Capture the cell that displays the provided text and extract its (X, Y) central coordinate. 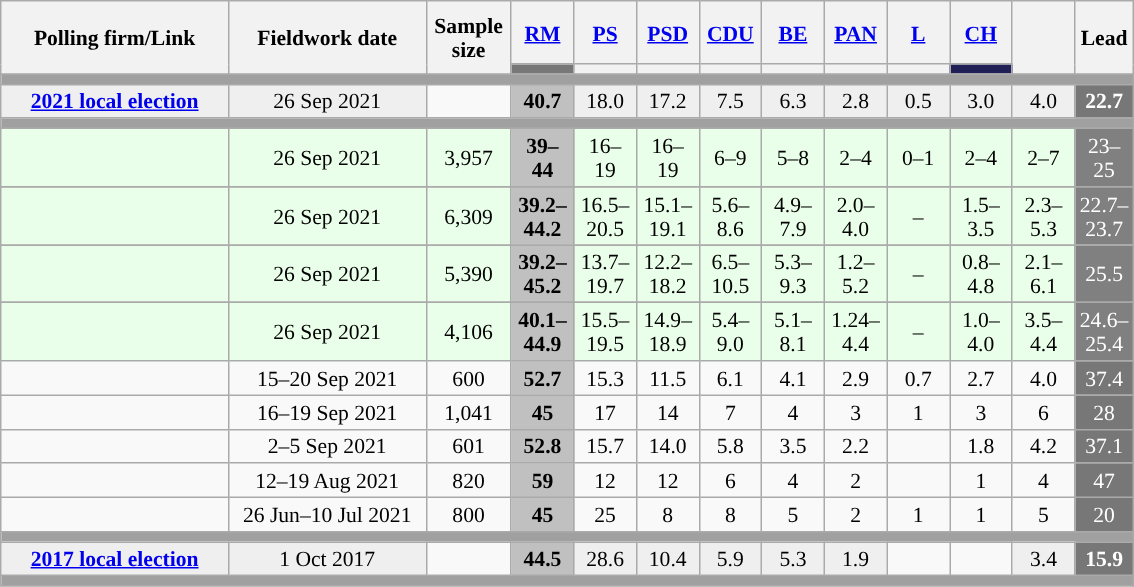
3.5–4.4 (1044, 332)
PAN (856, 32)
52.7 (542, 378)
39.2–45.2 (542, 274)
14.9–18.9 (668, 332)
Sample size (468, 38)
1.8 (982, 446)
18.0 (606, 101)
6.5–10.5 (730, 274)
4.9–7.9 (794, 216)
13.7–19.7 (606, 274)
1 Oct 2017 (327, 559)
800 (468, 515)
4,106 (468, 332)
44.5 (542, 559)
601 (468, 446)
5.3–9.3 (794, 274)
PS (606, 32)
40.7 (542, 101)
3.0 (982, 101)
0.5 (918, 101)
52.8 (542, 446)
24.6–25.4 (1104, 332)
5.4–9.0 (730, 332)
2.0–4.0 (856, 216)
5.6–8.6 (730, 216)
5–8 (794, 158)
5.1–8.1 (794, 332)
10.4 (668, 559)
15.5–19.5 (606, 332)
28.6 (606, 559)
3.5 (794, 446)
20 (1104, 515)
2–5 Sep 2021 (327, 446)
4.2 (1044, 446)
15.9 (1104, 559)
7 (730, 412)
25 (606, 515)
7.5 (730, 101)
2017 local election (115, 559)
4.1 (794, 378)
1.0–4.0 (982, 332)
2.1–6.1 (1044, 274)
2.9 (856, 378)
15.1–19.1 (668, 216)
22.7 (1104, 101)
6.3 (794, 101)
3,957 (468, 158)
3.4 (1044, 559)
37.4 (1104, 378)
14 (668, 412)
2.7 (982, 378)
CH (982, 32)
15–20 Sep 2021 (327, 378)
12.2–18.2 (668, 274)
5.3 (794, 559)
11.5 (668, 378)
5,390 (468, 274)
600 (468, 378)
14.0 (668, 446)
820 (468, 481)
40.1–44.9 (542, 332)
1.24–4.4 (856, 332)
1.9 (856, 559)
5.8 (730, 446)
Lead (1104, 38)
CDU (730, 32)
Fieldwork date (327, 38)
PSD (668, 32)
1.2–5.2 (856, 274)
1,041 (468, 412)
17 (606, 412)
1.5–3.5 (982, 216)
BE (794, 32)
L (918, 32)
5.9 (730, 559)
0.8–4.8 (982, 274)
17.2 (668, 101)
37.1 (1104, 446)
22.7–23.7 (1104, 216)
12–19 Aug 2021 (327, 481)
47 (1104, 481)
0–1 (918, 158)
39.2–44.2 (542, 216)
0.7 (918, 378)
23–25 (1104, 158)
6,309 (468, 216)
6.1 (730, 378)
28 (1104, 412)
59 (542, 481)
6–9 (730, 158)
25.5 (1104, 274)
15.7 (606, 446)
2.3–5.3 (1044, 216)
15.3 (606, 378)
16.5–20.5 (606, 216)
Polling firm/Link (115, 38)
2.2 (856, 446)
2.8 (856, 101)
2021 local election (115, 101)
39–44 (542, 158)
26 Jun–10 Jul 2021 (327, 515)
16–19 Sep 2021 (327, 412)
RM (542, 32)
2–7 (1044, 158)
